Determine the (X, Y) coordinate at the center of the cell enclosing the given text.  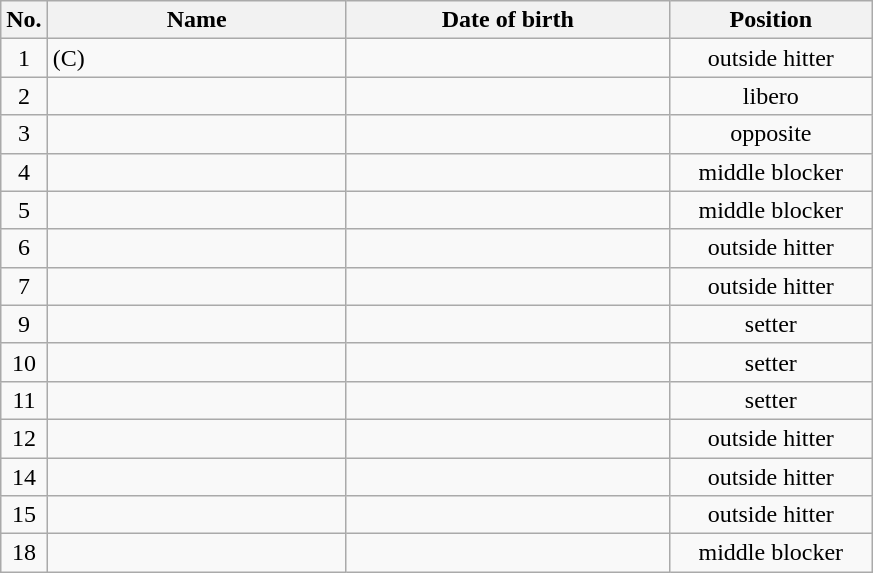
12 (24, 438)
9 (24, 324)
Position (770, 20)
libero (770, 96)
1 (24, 58)
Date of birth (508, 20)
(C) (196, 58)
opposite (770, 134)
15 (24, 515)
14 (24, 477)
18 (24, 553)
4 (24, 172)
2 (24, 96)
10 (24, 362)
11 (24, 400)
7 (24, 286)
5 (24, 210)
6 (24, 248)
3 (24, 134)
No. (24, 20)
Name (196, 20)
